From the cell containing the given text, extract its center point as [X, Y] coordinate. 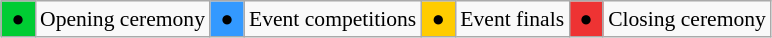
Event finals [512, 19]
Closing ceremony [687, 19]
Event competitions [332, 19]
Opening ceremony [122, 19]
